Output the [X, Y] coordinate of the center of the cell containing the given text.  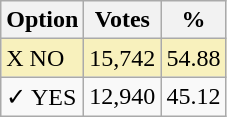
X NO [42, 58]
15,742 [122, 58]
% [194, 20]
45.12 [194, 97]
54.88 [194, 58]
✓ YES [42, 97]
Votes [122, 20]
12,940 [122, 97]
Option [42, 20]
